From the cell containing the given text, extract its center point as [X, Y] coordinate. 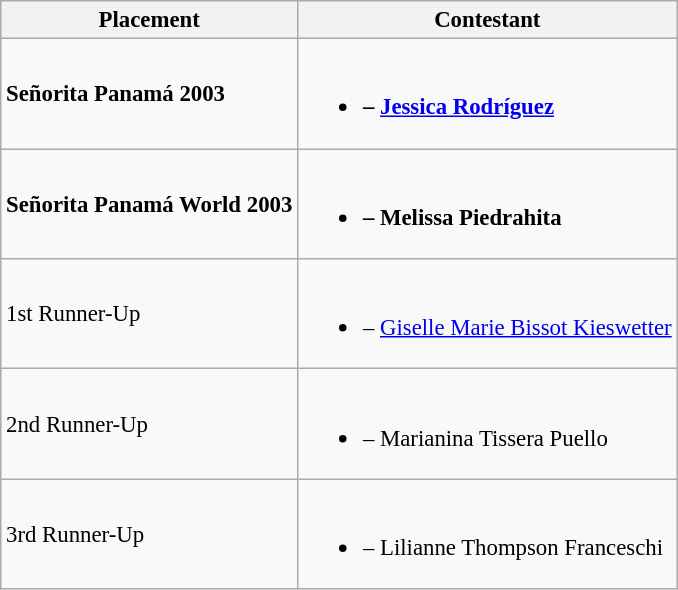
1st Runner-Up [150, 314]
Placement [150, 20]
Señorita Panamá World 2003 [150, 204]
Contestant [488, 20]
– Jessica Rodríguez [488, 94]
2nd Runner-Up [150, 424]
– Lilianne Thompson Franceschi [488, 534]
– Melissa Piedrahita [488, 204]
Señorita Panamá 2003 [150, 94]
3rd Runner-Up [150, 534]
– Marianina Tissera Puello [488, 424]
– Giselle Marie Bissot Kieswetter [488, 314]
